From the cell containing the given text, extract its center point as [X, Y] coordinate. 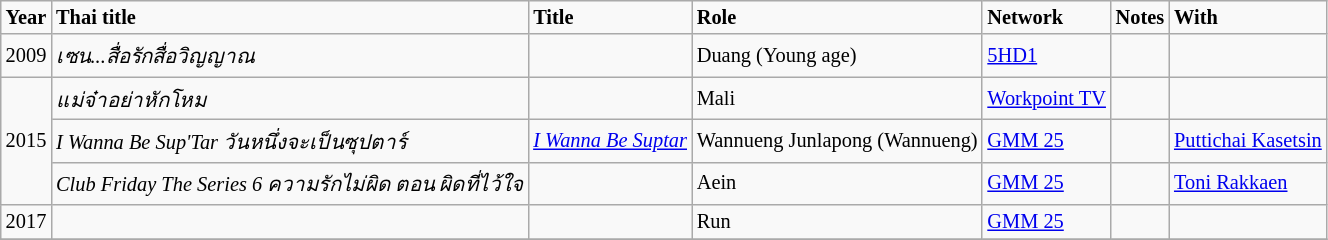
Workpoint TV [1046, 98]
2015 [26, 141]
Network [1046, 17]
Puttichai Kasetsin [1248, 140]
With [1248, 17]
Role [838, 17]
Club Friday The Series 6 ความรักไม่ผิด ตอน ผิดที่ไว้ใจ [290, 184]
Duang (Young age) [838, 56]
Run [838, 222]
Aein [838, 184]
I Wanna Be Suptar [610, 140]
Notes [1140, 17]
เซน...สื่อรักสื่อวิญญาณ [290, 56]
Year [26, 17]
Thai title [290, 17]
2017 [26, 222]
Mali [838, 98]
5HD1 [1046, 56]
2009 [26, 56]
Toni Rakkaen [1248, 184]
แม่จ๋าอย่าหักโหม [290, 98]
Wannueng Junlapong (Wannueng) [838, 140]
I Wanna Be Sup'Tar วันหนึ่งจะเป็นซุปตาร์ [290, 140]
Title [610, 17]
